For the text-containing cell, return its midpoint in [x, y] coordinate format. 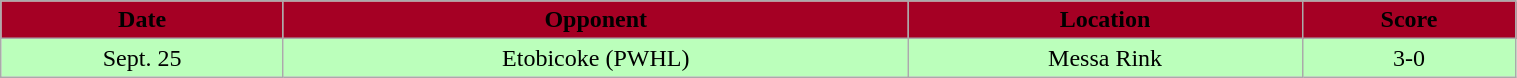
Location [1105, 20]
3-0 [1409, 58]
Sept. 25 [142, 58]
Date [142, 20]
Score [1409, 20]
Opponent [596, 20]
Messa Rink [1105, 58]
Etobicoke (PWHL) [596, 58]
